Pinpoint the cell where the given text exists, returning its [X, Y] midpoint coordinate. 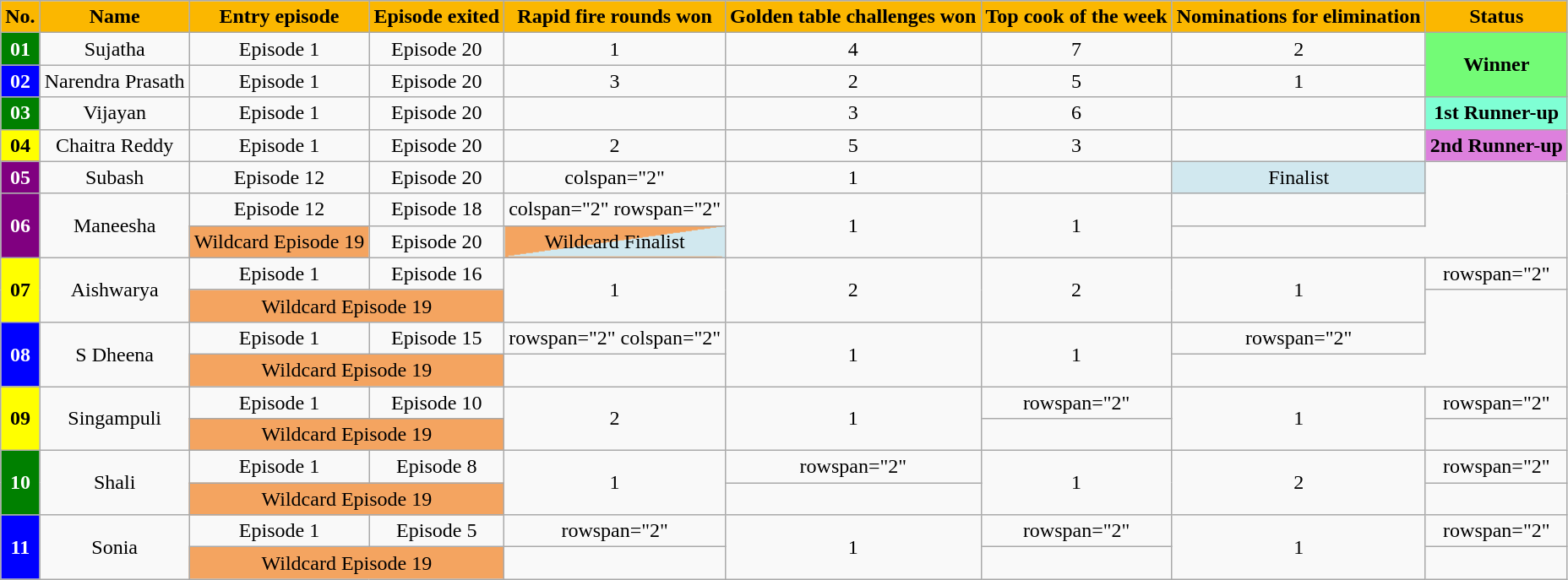
rowspan="2" colspan="2" [615, 338]
Shali [115, 483]
06 [20, 225]
08 [20, 354]
Episode 5 [437, 531]
Episode 18 [437, 209]
09 [20, 419]
Maneesha [115, 225]
Sonia [115, 547]
01 [20, 49]
07 [20, 290]
Winner [1496, 65]
Name [115, 17]
Episode 8 [437, 467]
05 [20, 177]
No. [20, 17]
colspan="2" [615, 177]
Entry episode [279, 17]
02 [20, 81]
Status [1496, 17]
11 [20, 547]
Chaitra Reddy [115, 145]
Wildcard Finalist [615, 241]
Episode exited [437, 17]
Top cook of the week [1076, 17]
Golden table challenges won [853, 17]
Aishwarya [115, 290]
Subash [115, 177]
6 [1076, 113]
Finalist [1298, 177]
Narendra Prasath [115, 81]
S Dheena [115, 354]
7 [1076, 49]
03 [20, 113]
Singampuli [115, 419]
Vijayan [115, 113]
Episode 16 [437, 274]
Rapid fire rounds won [615, 17]
1st Runner-up [1496, 113]
Nominations for elimination [1298, 17]
Episode 15 [437, 338]
colspan="2" rowspan="2" [615, 209]
2nd Runner-up [1496, 145]
4 [853, 49]
10 [20, 483]
Sujatha [115, 49]
04 [20, 145]
Episode 10 [437, 403]
